Return (X, Y) of the center of cell containing provided text 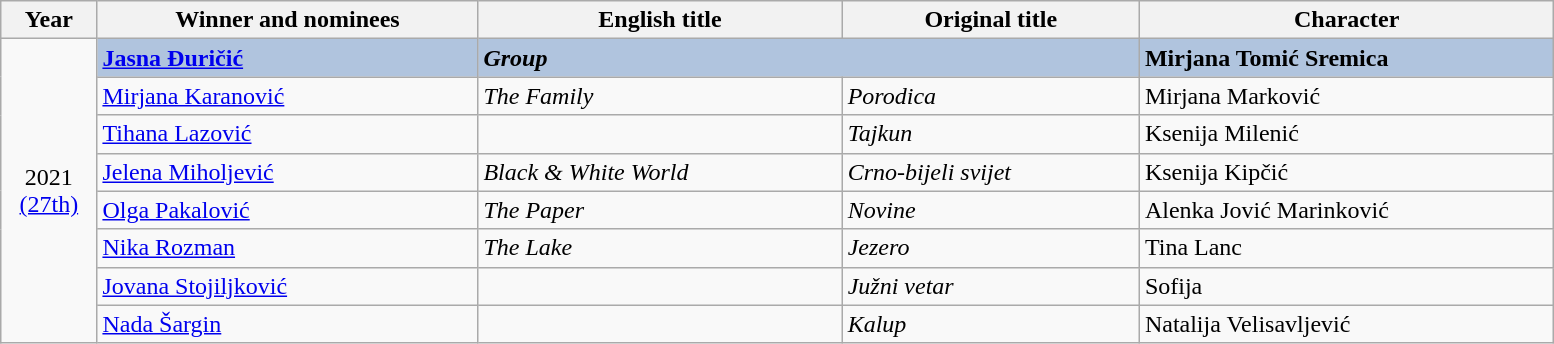
Group (808, 58)
Natalija Velisavljević (1346, 324)
Porodica (990, 96)
Olga Pakalović (288, 210)
Jezero (990, 248)
Tina Lanc (1346, 248)
Jelena Miholjević (288, 172)
Mirjana Karanović (288, 96)
Winner and nominees (288, 20)
Južni vetar (990, 286)
Tajkun (990, 134)
2021(27th) (49, 191)
The Family (660, 96)
Nada Šargin (288, 324)
The Paper (660, 210)
Alenka Jović Marinković (1346, 210)
Novine (990, 210)
Original title (990, 20)
Character (1346, 20)
Mirjana Marković (1346, 96)
Year (49, 20)
Sofija (1346, 286)
Ksenija Kipčić (1346, 172)
Ksenija Milenić (1346, 134)
Nika Rozman (288, 248)
Tihana Lazović (288, 134)
Black & White World (660, 172)
Kalup (990, 324)
Mirjana Tomić Sremica (1346, 58)
Crno-bijeli svijet (990, 172)
English title (660, 20)
The Lake (660, 248)
Jasna Đuričić (288, 58)
Jovana Stojiljković (288, 286)
